Search for the cell housing the specified text and yield its [X, Y] center coordinate. 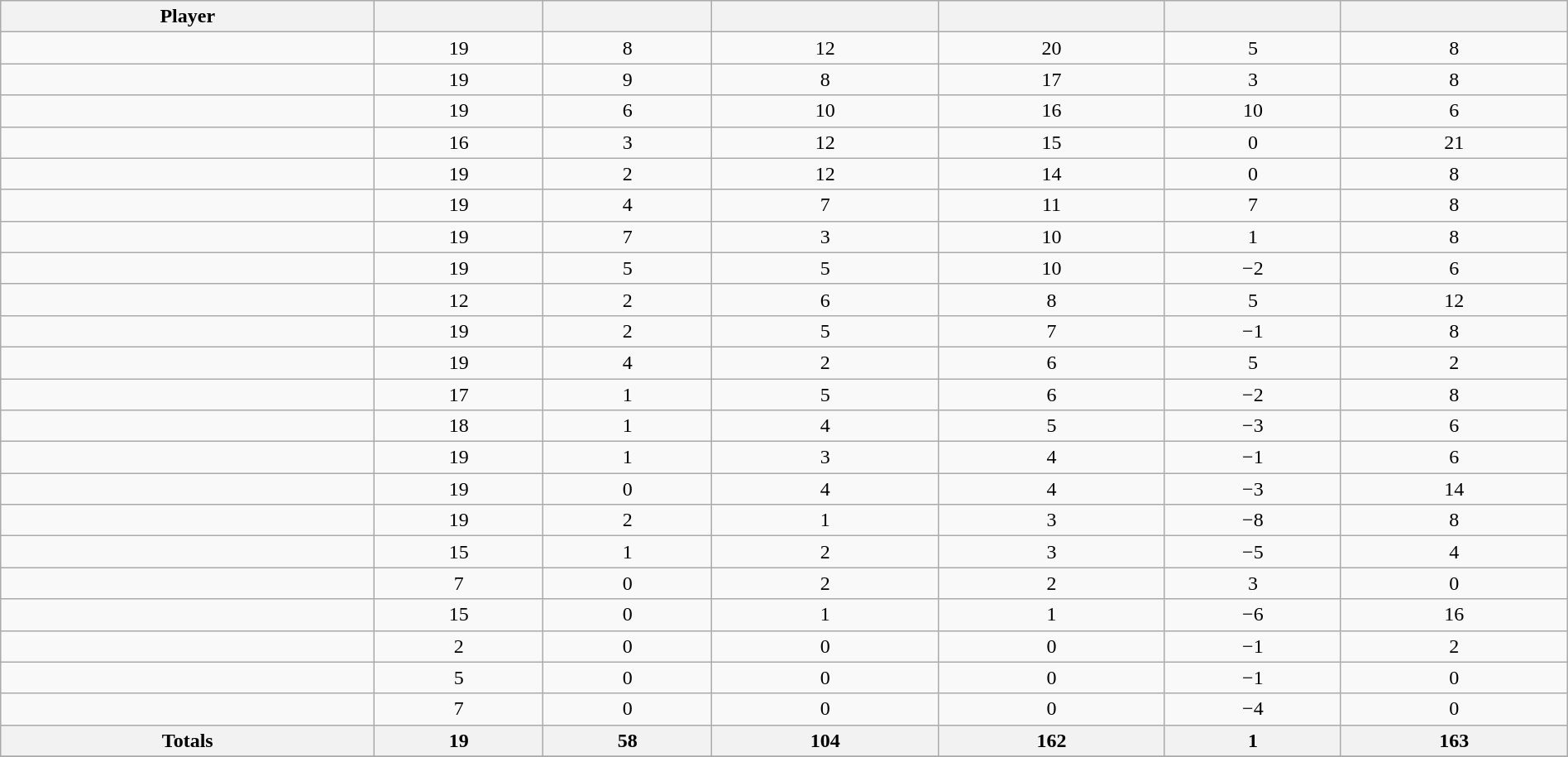
162 [1052, 740]
18 [459, 426]
−8 [1252, 520]
9 [628, 79]
−5 [1252, 552]
−6 [1252, 615]
58 [628, 740]
20 [1052, 48]
−4 [1252, 709]
104 [825, 740]
Totals [188, 740]
Player [188, 17]
11 [1052, 205]
163 [1454, 740]
21 [1454, 142]
